Provide the (X, Y) coordinate of the cell's center where the given text is located.  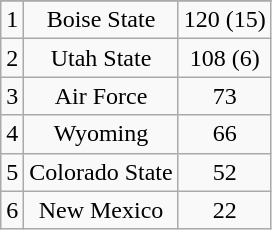
73 (224, 96)
New Mexico (101, 210)
Utah State (101, 58)
Air Force (101, 96)
66 (224, 134)
5 (12, 172)
3 (12, 96)
108 (6) (224, 58)
1 (12, 20)
120 (15) (224, 20)
22 (224, 210)
2 (12, 58)
Boise State (101, 20)
Wyoming (101, 134)
Colorado State (101, 172)
52 (224, 172)
4 (12, 134)
6 (12, 210)
